Return the (x, y) coordinate for the center point of the cell that contains the specified text.  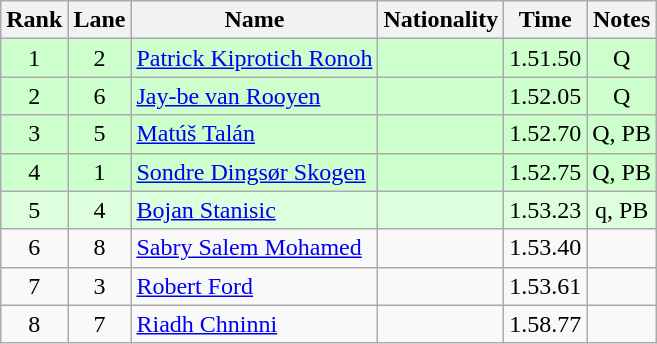
Riadh Chninni (254, 324)
1.53.23 (546, 210)
Notes (622, 20)
Patrick Kiprotich Ronoh (254, 58)
1.51.50 (546, 58)
Jay-be van Rooyen (254, 96)
1.53.61 (546, 286)
1.52.70 (546, 134)
Rank (34, 20)
1.53.40 (546, 248)
Robert Ford (254, 286)
q, PB (622, 210)
Name (254, 20)
Sondre Dingsør Skogen (254, 172)
Sabry Salem Mohamed (254, 248)
1.52.05 (546, 96)
Lane (100, 20)
Matúš Talán (254, 134)
1.52.75 (546, 172)
Nationality (441, 20)
Bojan Stanisic (254, 210)
1.58.77 (546, 324)
Time (546, 20)
